Find where the given text appears and provide that cell's center as [x, y] coordinate. 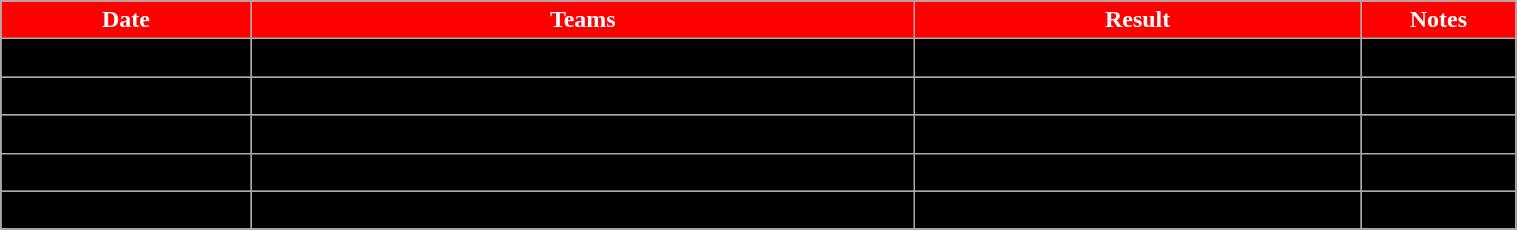
August 30 [126, 210]
Germany, 4-1 [1137, 134]
Teams [582, 20]
France vs. Germany [582, 58]
Czech Republic vs. Germany [582, 134]
Result [1137, 20]
Norway, 5-3 [1137, 96]
Norway, 6-1 [1137, 172]
Germany vs. Norway [582, 210]
France vs. Norway [582, 172]
Date [126, 20]
Czech Republic vs. Norway [582, 96]
Germany, 2-1 [1137, 58]
Notes [1438, 20]
Germany, 4-3 (OT) [1137, 210]
